Detect which cell encompasses the target text, then output its [x, y] center coordinate. 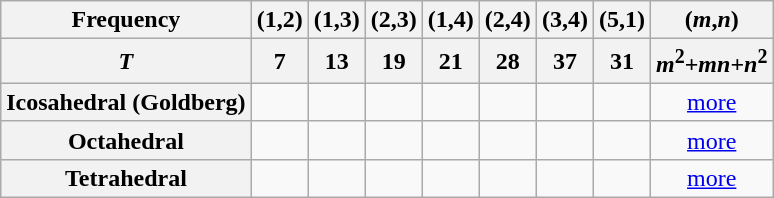
31 [622, 62]
13 [336, 62]
Icosahedral (Goldberg) [126, 102]
Frequency [126, 20]
Tetrahedral [126, 178]
T [126, 62]
(m,n) [712, 20]
37 [564, 62]
(3,4) [564, 20]
(1,3) [336, 20]
m2+mn+n2 [712, 62]
(1,4) [450, 20]
(5,1) [622, 20]
28 [508, 62]
Octahedral [126, 140]
(2,3) [394, 20]
19 [394, 62]
(1,2) [280, 20]
21 [450, 62]
(2,4) [508, 20]
7 [280, 62]
